Scan for the cell matching the given text and deliver its [x, y] coordinate at center. 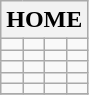
HOME [44, 20]
